Return the [x, y] coordinate for the center point of the cell that contains the specified text.  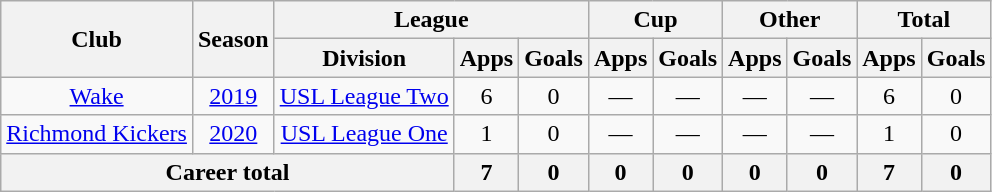
USL League Two [364, 96]
Total [924, 20]
Other [790, 20]
Richmond Kickers [97, 134]
Division [364, 58]
Cup [655, 20]
Season [233, 39]
2019 [233, 96]
Wake [97, 96]
USL League One [364, 134]
Career total [228, 172]
League [431, 20]
Club [97, 39]
2020 [233, 134]
